Detect which cell encompasses the target text, then output its [X, Y] center coordinate. 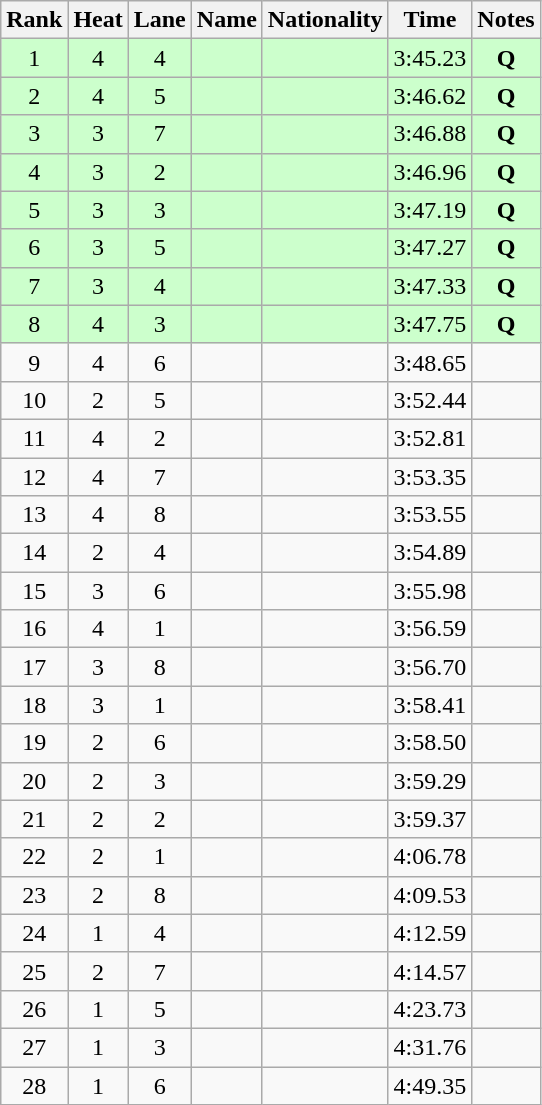
3:54.89 [430, 553]
3:47.75 [430, 324]
4:49.35 [430, 1085]
3:46.96 [430, 172]
26 [34, 1009]
Time [430, 20]
18 [34, 705]
3:59.29 [430, 781]
3:45.23 [430, 58]
Nationality [325, 20]
13 [34, 515]
4:12.59 [430, 933]
10 [34, 400]
3:47.33 [430, 286]
3:56.70 [430, 667]
21 [34, 819]
3:59.37 [430, 819]
3:58.50 [430, 743]
24 [34, 933]
28 [34, 1085]
3:52.81 [430, 438]
16 [34, 629]
14 [34, 553]
Notes [506, 20]
19 [34, 743]
3:46.62 [430, 96]
3:58.41 [430, 705]
20 [34, 781]
3:52.44 [430, 400]
3:47.19 [430, 210]
3:55.98 [430, 591]
Lane [160, 20]
27 [34, 1047]
4:23.73 [430, 1009]
23 [34, 895]
12 [34, 477]
4:09.53 [430, 895]
Heat [98, 20]
17 [34, 667]
4:06.78 [430, 857]
9 [34, 362]
Rank [34, 20]
11 [34, 438]
Name [226, 20]
4:14.57 [430, 971]
22 [34, 857]
3:47.27 [430, 248]
15 [34, 591]
3:48.65 [430, 362]
3:46.88 [430, 134]
3:53.55 [430, 515]
3:53.35 [430, 477]
25 [34, 971]
4:31.76 [430, 1047]
3:56.59 [430, 629]
